Output the (x, y) coordinate of the center of the cell containing the given text.  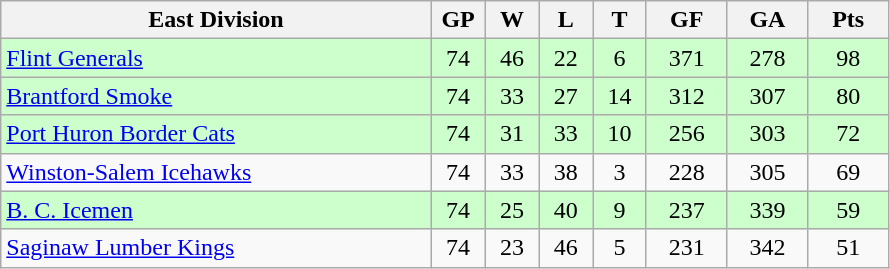
22 (566, 58)
27 (566, 96)
72 (848, 134)
Saginaw Lumber Kings (216, 248)
East Division (216, 20)
Winston-Salem Icehawks (216, 172)
L (566, 20)
339 (768, 210)
40 (566, 210)
59 (848, 210)
256 (686, 134)
237 (686, 210)
Brantford Smoke (216, 96)
31 (512, 134)
69 (848, 172)
38 (566, 172)
98 (848, 58)
GF (686, 20)
80 (848, 96)
3 (620, 172)
W (512, 20)
231 (686, 248)
GA (768, 20)
25 (512, 210)
10 (620, 134)
342 (768, 248)
14 (620, 96)
T (620, 20)
6 (620, 58)
303 (768, 134)
51 (848, 248)
228 (686, 172)
B. C. Icemen (216, 210)
Pts (848, 20)
305 (768, 172)
278 (768, 58)
GP (458, 20)
307 (768, 96)
371 (686, 58)
5 (620, 248)
Port Huron Border Cats (216, 134)
9 (620, 210)
312 (686, 96)
Flint Generals (216, 58)
23 (512, 248)
